Detect which cell encompasses the target text, then output its [x, y] center coordinate. 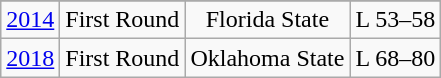
Florida State [268, 20]
L 68–80 [396, 58]
Oklahoma State [268, 58]
2014 [30, 20]
2018 [30, 58]
L 53–58 [396, 20]
